For the text-containing cell, return its midpoint in [X, Y] coordinate format. 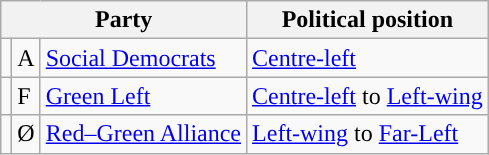
Red–Green Alliance [143, 134]
F [26, 96]
Social Democrats [143, 58]
A [26, 58]
Green Left [143, 96]
Left-wing to Far-Left [368, 134]
Political position [368, 20]
Centre-left to Left-wing [368, 96]
Ø [26, 134]
Party [124, 20]
Centre-left [368, 58]
